Find where the given text appears and provide that cell's center as (X, Y) coordinate. 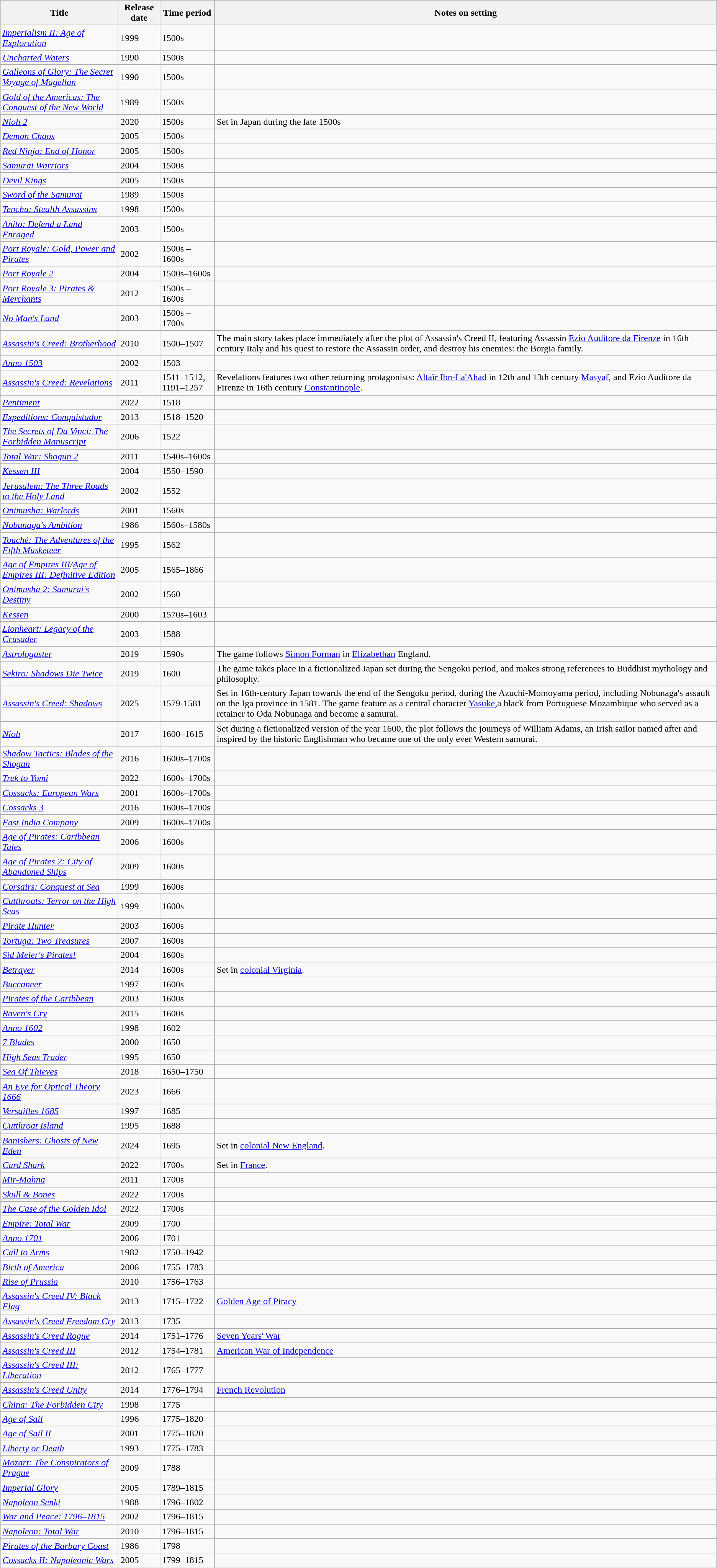
1799–1815 (187, 1560)
1755–1783 (187, 1267)
Sword of the Samurai (59, 194)
Anno 1701 (59, 1238)
Gold of the Americas: The Conquest of the New World (59, 102)
1560s (187, 510)
2015 (139, 1013)
1666 (187, 1091)
Time period (187, 13)
1579-1581 (187, 704)
Assassin's Creed IV: Black Flag (59, 1302)
Uncharted Waters (59, 57)
Set in colonial New England. (466, 1145)
1650–1750 (187, 1071)
Devil Kings (59, 180)
1540s–1600s (187, 456)
1765–1777 (187, 1370)
Release date (139, 13)
Onimusha: Warlords (59, 510)
Buccaneer (59, 984)
Demon Chaos (59, 136)
Tortuga: Two Treasures (59, 941)
Birth of America (59, 1267)
1776–1794 (187, 1390)
1788 (187, 1468)
1688 (187, 1125)
Versailles 1685 (59, 1111)
Trek to Yomi (59, 778)
Golden Age of Piracy (466, 1302)
1500s–1600s (187, 274)
1996 (139, 1419)
1500–1507 (187, 343)
1715–1722 (187, 1302)
Mir-Mahna (59, 1180)
Sea Of Thieves (59, 1071)
1701 (187, 1238)
1993 (139, 1448)
Nioh 2 (59, 122)
1600 (187, 674)
Sid Meier's Pirates! (59, 955)
Corsairs: Conquest at Sea (59, 886)
1754–1781 (187, 1350)
1775–1783 (187, 1448)
An Eye for Optical Theory 1666 (59, 1091)
Age of Sail (59, 1419)
Napoleon Senki (59, 1502)
Age of Pirates: Caribbean Tales (59, 841)
1735 (187, 1321)
2023 (139, 1091)
1518–1520 (187, 417)
1695 (187, 1145)
Lionheart: Legacy of the Crusader (59, 634)
Shadow Tactics: Blades of the Shogun (59, 759)
1750–1942 (187, 1253)
2020 (139, 122)
High Seas Trader (59, 1057)
Age of Empires III/Age of Empires III: Definitive Edition (59, 570)
Assassin's Creed: Revelations (59, 383)
Sekiro: Shadows Die Twice (59, 674)
Age of Pirates 2: City of Abandoned Ships (59, 867)
Notes on setting (466, 13)
Title (59, 13)
Anno 1503 (59, 363)
Betrayer (59, 970)
Cossacks II: Napoleonic Wars (59, 1560)
Red Ninja: End of Honor (59, 151)
1570s–1603 (187, 614)
Port Royale: Gold, Power and Pirates (59, 254)
2007 (139, 941)
1798 (187, 1546)
1590s (187, 654)
7 Blades (59, 1042)
Skull & Bones (59, 1194)
1685 (187, 1111)
Pirates of the Caribbean (59, 999)
1522 (187, 436)
1560s–1580s (187, 525)
Set in France. (466, 1165)
Onimusha 2: Samurai's Destiny (59, 595)
Total War: Shogun 2 (59, 456)
1756–1763 (187, 1282)
Assassin's Creed Freedom Cry (59, 1321)
1503 (187, 363)
1500s – 1700s (187, 318)
Set in colonial Virginia. (466, 970)
War and Peace: 1796–1815 (59, 1517)
Banishers: Ghosts of New Eden (59, 1145)
Cutthroat Island (59, 1125)
Touché: The Adventures of the Fifth Musketeer (59, 544)
1988 (139, 1502)
1775 (187, 1405)
Age of Sail II (59, 1434)
Nobunaga's Ambition (59, 525)
Tenchu: Stealth Assassins (59, 209)
1562 (187, 544)
1588 (187, 634)
Pirates of the Barbary Coast (59, 1546)
The Secrets of Da Vinci: The Forbidden Manuscript (59, 436)
Set in Japan during the late 1500s (466, 122)
1511–1512, 1191–1257 (187, 383)
Assassin's Creed III (59, 1350)
Card Shark (59, 1165)
1550–1590 (187, 471)
Nioh (59, 733)
Pirate Hunter (59, 926)
Kessen (59, 614)
No Man's Land (59, 318)
Port Royale 2 (59, 274)
1751–1776 (187, 1336)
Empire: Total War (59, 1223)
Seven Years' War (466, 1336)
1552 (187, 491)
2017 (139, 733)
Raven's Cry (59, 1013)
Assassin's Creed: Shadows (59, 704)
Assassin's Creed Unity (59, 1390)
Assassin's Creed: Brotherhood (59, 343)
Imperialism II: Age of Exploration (59, 38)
Pentiment (59, 402)
The game takes place in a fictionalized Japan set during the Sengoku period, and makes strong references to Buddhist mythology and philosophy. (466, 674)
Anno 1602 (59, 1028)
1602 (187, 1028)
1982 (139, 1253)
French Revolution (466, 1390)
Samurai Warriors (59, 165)
1565–1866 (187, 570)
Mozart: The Conspirators of Prague (59, 1468)
Anito: Defend a Land Enraged (59, 229)
Jerusalem: The Three Roads to the Holy Land (59, 491)
American War of Independence (466, 1350)
Cossacks 3 (59, 807)
Cutthroats: Terror on the High Seas (59, 906)
2018 (139, 1071)
Galleons of Glory: The Secret Voyage of Magellan (59, 77)
China: The Forbidden City (59, 1405)
East India Company (59, 822)
1789–1815 (187, 1488)
Rise of Prussia (59, 1282)
1518 (187, 402)
Liberty or Death (59, 1448)
Kessen III (59, 471)
Call to Arms (59, 1253)
1560 (187, 595)
Imperial Glory (59, 1488)
Assassin's Creed Rogue (59, 1336)
1796–1802 (187, 1502)
The game follows Simon Forman in Elizabethan England. (466, 654)
2024 (139, 1145)
Cossacks: European Wars (59, 793)
Astrologaster (59, 654)
2025 (139, 704)
Napoleon: Total War (59, 1531)
Assassin's Creed III: Liberation (59, 1370)
1600–1615 (187, 733)
Port Royale 3: Pirates & Merchants (59, 293)
Expeditions: Conquistador (59, 417)
1700 (187, 1223)
The Case of the Golden Idol (59, 1209)
